From the cell containing the given text, extract its center point as (X, Y) coordinate. 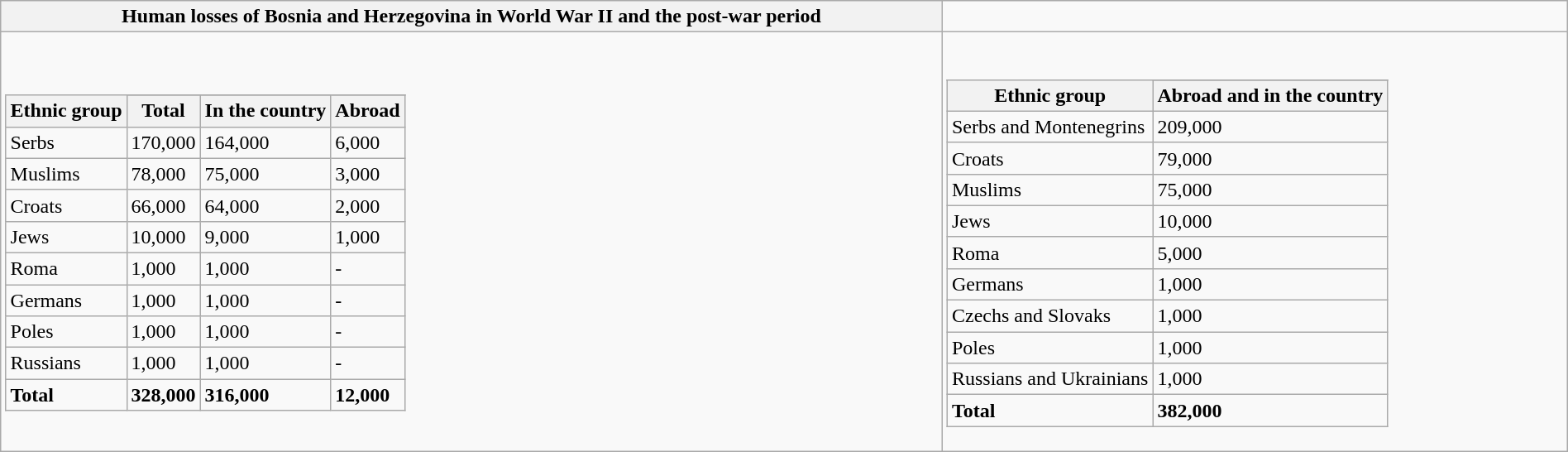
Serbs (66, 142)
170,000 (164, 142)
Serbs and Montenegrins (1049, 127)
Human losses of Bosnia and Herzegovina in World War II and the post-war period (471, 17)
Russians and Ukrainians (1049, 379)
79,000 (1270, 158)
Czechs and Slovaks (1049, 316)
Abroad (367, 111)
In the country (265, 111)
209,000 (1270, 127)
Russians (66, 363)
9,000 (265, 237)
3,000 (367, 174)
316,000 (265, 395)
164,000 (265, 142)
12,000 (367, 395)
382,000 (1270, 411)
Abroad and in the country (1270, 95)
6,000 (367, 142)
78,000 (164, 174)
328,000 (164, 395)
66,000 (164, 205)
5,000 (1270, 252)
64,000 (265, 205)
2,000 (367, 205)
